Find where the given text appears and provide that cell's center as (X, Y) coordinate. 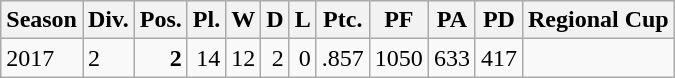
Pl. (206, 20)
W (244, 20)
633 (452, 58)
417 (498, 58)
2017 (42, 58)
PF (398, 20)
Div. (108, 20)
PA (452, 20)
0 (302, 58)
1050 (398, 58)
L (302, 20)
Pos. (160, 20)
PD (498, 20)
Ptc. (342, 20)
12 (244, 58)
D (275, 20)
.857 (342, 58)
Regional Cup (598, 20)
14 (206, 58)
Season (42, 20)
